Search for the cell housing the specified text and yield its [x, y] center coordinate. 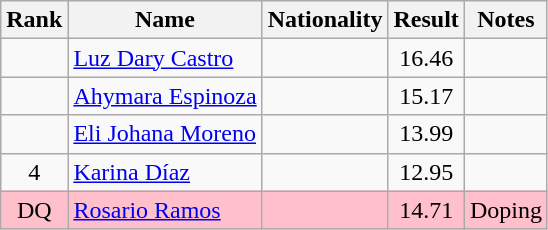
Nationality [325, 20]
Doping [506, 210]
Eli Johana Moreno [165, 134]
Ahymara Espinoza [165, 96]
DQ [34, 210]
15.17 [426, 96]
Result [426, 20]
Luz Dary Castro [165, 58]
4 [34, 172]
Karina Díaz [165, 172]
13.99 [426, 134]
Rosario Ramos [165, 210]
Notes [506, 20]
Rank [34, 20]
12.95 [426, 172]
Name [165, 20]
16.46 [426, 58]
14.71 [426, 210]
